Locate the cell with the specified text and output its [X, Y] center coordinate. 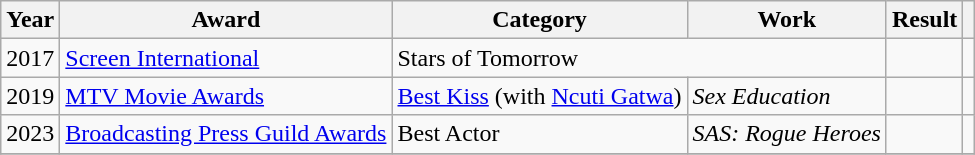
Broadcasting Press Guild Awards [226, 134]
MTV Movie Awards [226, 96]
SAS: Rogue Heroes [786, 134]
Best Kiss (with Ncuti Gatwa) [540, 96]
Stars of Tomorrow [640, 58]
2017 [30, 58]
Category [540, 20]
Work [786, 20]
Sex Education [786, 96]
2023 [30, 134]
Award [226, 20]
Screen International [226, 58]
2019 [30, 96]
Year [30, 20]
Best Actor [540, 134]
Result [924, 20]
